Output the [X, Y] coordinate of the center of the cell containing the given text.  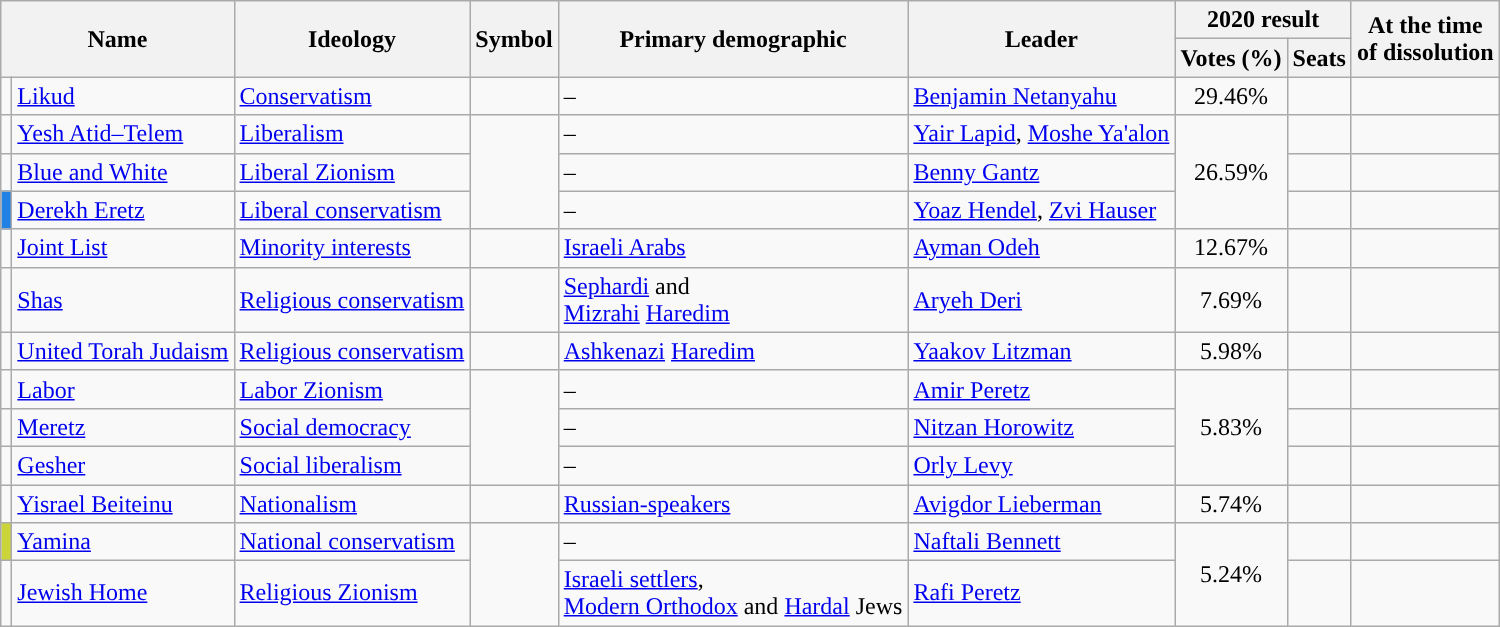
Russian-speakers [733, 503]
Labor [123, 389]
Ashkenazi Haredim [733, 351]
Yamina [123, 542]
Liberalism [352, 134]
Sephardi andMizrahi Haredim [733, 300]
2020 result [1264, 20]
Yair Lapid, Moshe Ya'alon [1042, 134]
26.59% [1231, 172]
Israeli settlers,Modern Orthodox and Hardal Jews [733, 594]
Leader [1042, 39]
Amir Peretz [1042, 389]
5.98% [1231, 351]
Liberal Zionism [352, 172]
Avigdor Lieberman [1042, 503]
29.46% [1231, 96]
Name [118, 39]
Benny Gantz [1042, 172]
Benjamin Netanyahu [1042, 96]
National conservatism [352, 542]
12.67% [1231, 248]
Rafi Peretz [1042, 594]
Gesher [123, 465]
Orly Levy [1042, 465]
Naftali Bennett [1042, 542]
Social democracy [352, 427]
5.24% [1231, 574]
Shas [123, 300]
Meretz [123, 427]
Labor Zionism [352, 389]
Nitzan Horowitz [1042, 427]
Aryeh Deri [1042, 300]
Votes (%) [1231, 58]
Liberal conservatism [352, 210]
Jewish Home [123, 594]
Nationalism [352, 503]
7.69% [1231, 300]
Yisrael Beiteinu [123, 503]
At the timeof dissolution [1425, 39]
Yoaz Hendel, Zvi Hauser [1042, 210]
Derekh Eretz [123, 210]
Joint List [123, 248]
Ideology [352, 39]
Israeli Arabs [733, 248]
Blue and White [123, 172]
United Torah Judaism [123, 351]
5.74% [1231, 503]
Minority interests [352, 248]
5.83% [1231, 427]
Conservatism [352, 96]
Symbol [514, 39]
Yaakov Litzman [1042, 351]
Likud [123, 96]
Ayman Odeh [1042, 248]
Seats [1319, 58]
Primary demographic [733, 39]
Religious Zionism [352, 594]
Yesh Atid–Telem [123, 134]
Social liberalism [352, 465]
